Search for the cell housing the specified text and yield its (X, Y) center coordinate. 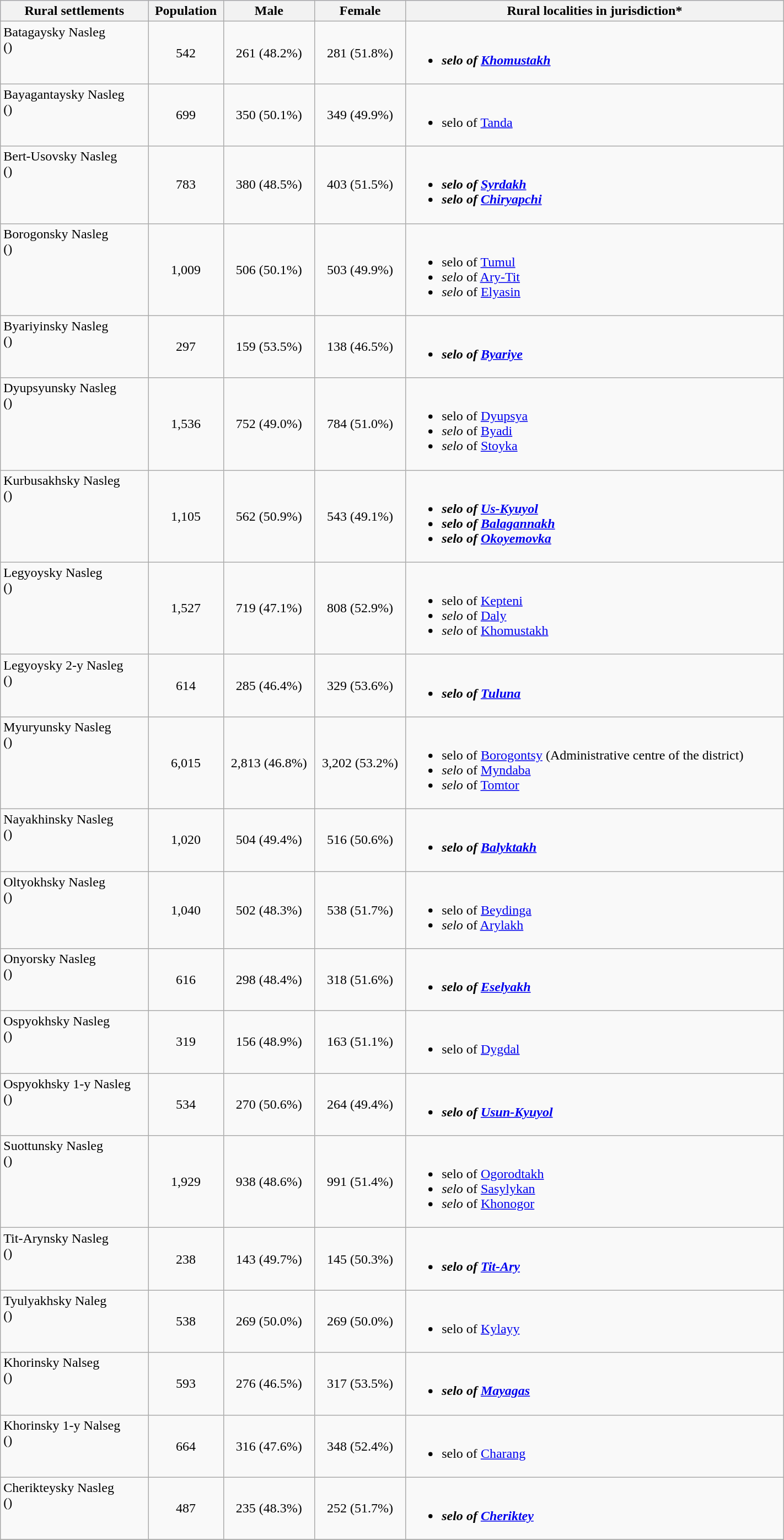
719 (47.1%) (269, 608)
Cherikteysky Nasleg() (74, 1508)
selo of Dygdal (595, 1042)
138 (46.5%) (359, 346)
664 (186, 1446)
Batagaysky Nasleg() (74, 53)
538 (51.7%) (359, 910)
Myuryunsky Nasleg() (74, 762)
2,813 (46.8%) (269, 762)
Legyoysky 2-y Nasleg() (74, 685)
selo of Byariye (595, 346)
Male (269, 11)
selo of Eselyakh (595, 980)
selo of Borogontsy (Administrative centre of the district)selo of Myndabaselo of Tomtor (595, 762)
350 (50.1%) (269, 115)
276 (46.5%) (269, 1383)
329 (53.6%) (359, 685)
Dyupsyunsky Nasleg() (74, 424)
selo of Tit-Ary (595, 1259)
1,929 (186, 1181)
349 (49.9%) (359, 115)
238 (186, 1259)
selo of Tuluna (595, 685)
Byariyinsky Nasleg() (74, 346)
503 (49.9%) (359, 269)
selo of Usun-Kyuyol (595, 1104)
991 (51.4%) (359, 1181)
487 (186, 1508)
Population (186, 11)
297 (186, 346)
808 (52.9%) (359, 608)
1,527 (186, 608)
538 (186, 1322)
1,105 (186, 516)
319 (186, 1042)
Rural localities in jurisdiction* (595, 11)
156 (48.9%) (269, 1042)
403 (51.5%) (359, 185)
selo of Tumulselo of Ary-Titselo of Elyasin (595, 269)
298 (48.4%) (269, 980)
316 (47.6%) (269, 1446)
selo of Beydingaselo of Arylakh (595, 910)
selo of Kepteniselo of Dalyselo of Khomustakh (595, 608)
Rural settlements (74, 11)
Onyorsky Nasleg() (74, 980)
Oltyokhsky Nasleg() (74, 910)
534 (186, 1104)
502 (48.3%) (269, 910)
143 (49.7%) (269, 1259)
3,202 (53.2%) (359, 762)
Bayagantaysky Nasleg() (74, 115)
selo of Tanda (595, 115)
selo of Cheriktey (595, 1508)
Borogonsky Nasleg() (74, 269)
235 (48.3%) (269, 1508)
616 (186, 980)
1,020 (186, 839)
selo of Khomustakh (595, 53)
159 (53.5%) (269, 346)
699 (186, 115)
selo of Dyupsyaselo of Byadiselo of Stoyka (595, 424)
145 (50.3%) (359, 1259)
Kurbusakhsky Nasleg() (74, 516)
504 (49.4%) (269, 839)
543 (49.1%) (359, 516)
Khorinsky Nalseg() (74, 1383)
selo of Charang (595, 1446)
6,015 (186, 762)
784 (51.0%) (359, 424)
selo of Kylayy (595, 1322)
938 (48.6%) (269, 1181)
783 (186, 185)
261 (48.2%) (269, 53)
1,009 (186, 269)
562 (50.9%) (269, 516)
593 (186, 1383)
1,536 (186, 424)
Khorinsky 1-y Nalseg() (74, 1446)
270 (50.6%) (269, 1104)
Tyulyakhsky Naleg() (74, 1322)
281 (51.8%) (359, 53)
1,040 (186, 910)
506 (50.1%) (269, 269)
752 (49.0%) (269, 424)
348 (52.4%) (359, 1446)
264 (49.4%) (359, 1104)
317 (53.5%) (359, 1383)
selo of Mayagas (595, 1383)
163 (51.1%) (359, 1042)
Female (359, 11)
380 (48.5%) (269, 185)
Bert-Usovsky Nasleg() (74, 185)
614 (186, 685)
selo of Balyktakh (595, 839)
Legyoysky Nasleg() (74, 608)
Ospyokhsky Nasleg() (74, 1042)
Tit-Arynsky Nasleg() (74, 1259)
516 (50.6%) (359, 839)
542 (186, 53)
Ospyokhsky 1-y Nasleg() (74, 1104)
252 (51.7%) (359, 1508)
Nayakhinsky Nasleg() (74, 839)
selo of Ogorodtakhselo of Sasylykanselo of Khonogor (595, 1181)
318 (51.6%) (359, 980)
285 (46.4%) (269, 685)
Suottunsky Nasleg() (74, 1181)
selo of Us-Kyuyolselo of Balagannakhselo of Okoyemovka (595, 516)
selo of Syrdakhselo of Chiryapchi (595, 185)
